Locate the cell with the specified text and output its (x, y) center coordinate. 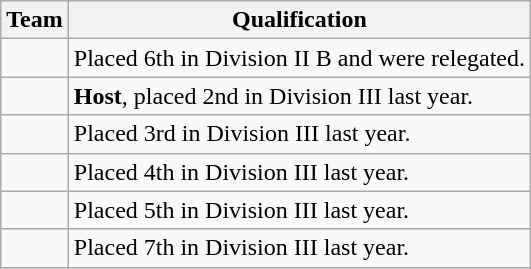
Host, placed 2nd in Division III last year. (299, 96)
Placed 3rd in Division III last year. (299, 134)
Team (35, 20)
Placed 5th in Division III last year. (299, 210)
Placed 6th in Division II B and were relegated. (299, 58)
Qualification (299, 20)
Placed 4th in Division III last year. (299, 172)
Placed 7th in Division III last year. (299, 248)
